Determine the [X, Y] coordinate at the center of the cell enclosing the given text.  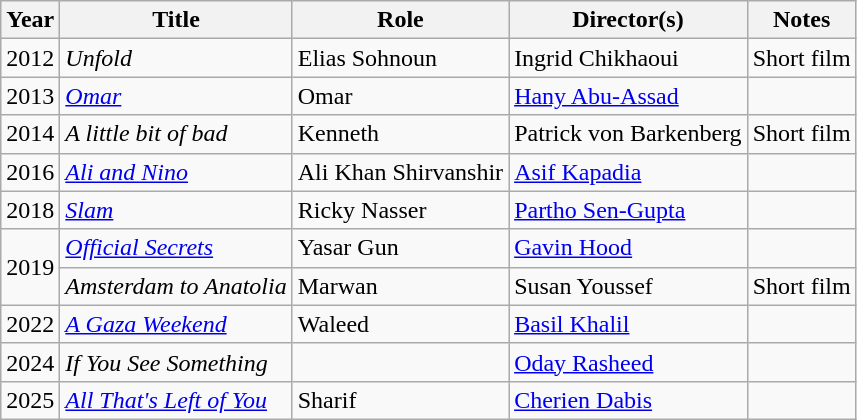
Ali and Nino [176, 172]
Partho Sen-Gupta [628, 210]
Notes [802, 20]
Role [400, 20]
Official Secrets [176, 248]
Ricky Nasser [400, 210]
2019 [30, 267]
2016 [30, 172]
Ingrid Chikhaoui [628, 58]
Sharif [400, 400]
A little bit of bad [176, 134]
Hany Abu-Assad [628, 96]
2024 [30, 362]
2013 [30, 96]
Waleed [400, 324]
If You See Something [176, 362]
Kenneth [400, 134]
Title [176, 20]
A Gaza Weekend [176, 324]
Year [30, 20]
2022 [30, 324]
2012 [30, 58]
Amsterdam to Anatolia [176, 286]
2014 [30, 134]
Basil Khalil [628, 324]
Asif Kapadia [628, 172]
Oday Rasheed [628, 362]
Cherien Dabis [628, 400]
Ali Khan Shirvanshir [400, 172]
2025 [30, 400]
Yasar Gun [400, 248]
Slam [176, 210]
Susan Youssef [628, 286]
Unfold [176, 58]
Patrick von Barkenberg [628, 134]
Marwan [400, 286]
Gavin Hood [628, 248]
Director(s) [628, 20]
Elias Sohnoun [400, 58]
All That's Left of You [176, 400]
2018 [30, 210]
